Determine the [X, Y] coordinate at the center of the cell enclosing the given text.  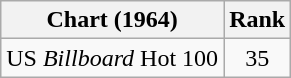
Rank [258, 20]
US Billboard Hot 100 [112, 58]
35 [258, 58]
Chart (1964) [112, 20]
